Find where the given text appears and provide that cell's center as [X, Y] coordinate. 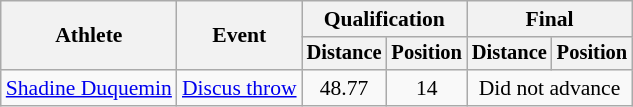
Event [240, 36]
14 [427, 88]
Athlete [89, 36]
Did not advance [550, 88]
Shadine Duquemin [89, 88]
Final [550, 19]
Discus throw [240, 88]
48.77 [344, 88]
Qualification [384, 19]
